Detect which cell encompasses the target text, then output its [x, y] center coordinate. 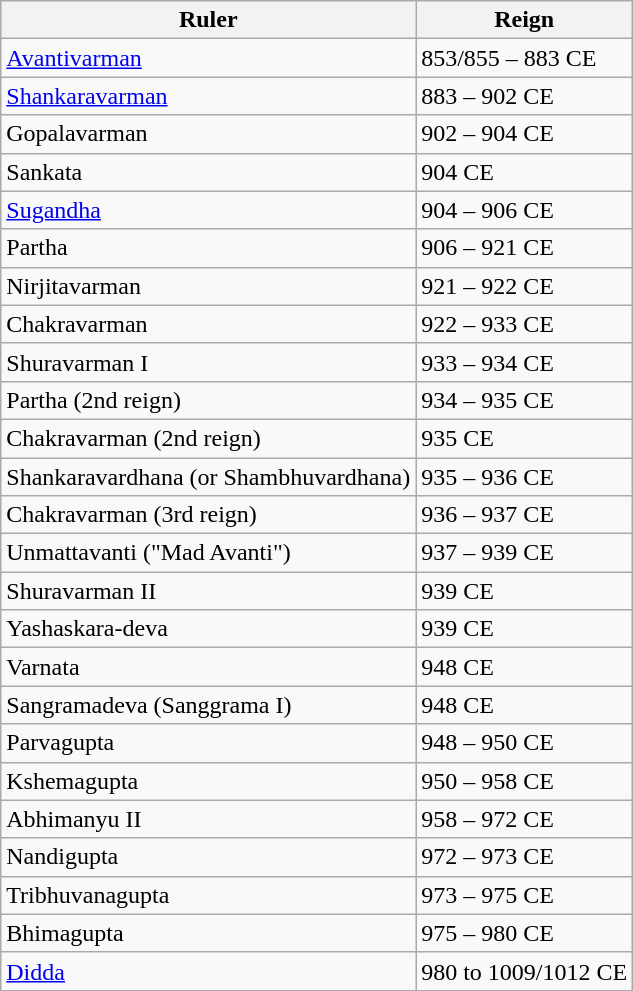
Unmattavanti ("Mad Avanti") [208, 553]
972 – 973 CE [524, 857]
Shuravarman II [208, 591]
Kshemagupta [208, 781]
950 – 958 CE [524, 781]
948 – 950 CE [524, 743]
Chakravarman (3rd reign) [208, 515]
Shankaravardhana (or Shambhuvardhana) [208, 477]
935 – 936 CE [524, 477]
Varnata [208, 667]
934 – 935 CE [524, 400]
Yashaskara-deva [208, 629]
Reign [524, 20]
Sankata [208, 172]
883 – 902 CE [524, 96]
935 CE [524, 438]
853/855 – 883 CE [524, 58]
937 – 939 CE [524, 553]
Sugandha [208, 210]
Tribhuvanagupta [208, 895]
904 – 906 CE [524, 210]
Nandigupta [208, 857]
Shankaravarman [208, 96]
975 – 980 CE [524, 933]
902 – 904 CE [524, 134]
973 – 975 CE [524, 895]
922 – 933 CE [524, 324]
Bhimagupta [208, 933]
921 – 922 CE [524, 286]
Nirjitavarman [208, 286]
Sangramadeva (Sanggrama I) [208, 705]
Partha (2nd reign) [208, 400]
Chakravarman [208, 324]
Didda [208, 971]
Avantivarman [208, 58]
Chakravarman (2nd reign) [208, 438]
980 to 1009/1012 CE [524, 971]
933 – 934 CE [524, 362]
Gopalavarman [208, 134]
Ruler [208, 20]
Abhimanyu II [208, 819]
958 – 972 CE [524, 819]
Shuravarman I [208, 362]
936 – 937 CE [524, 515]
Partha [208, 248]
906 – 921 CE [524, 248]
Parvagupta [208, 743]
904 CE [524, 172]
